For the text-containing cell, return its midpoint in (x, y) coordinate format. 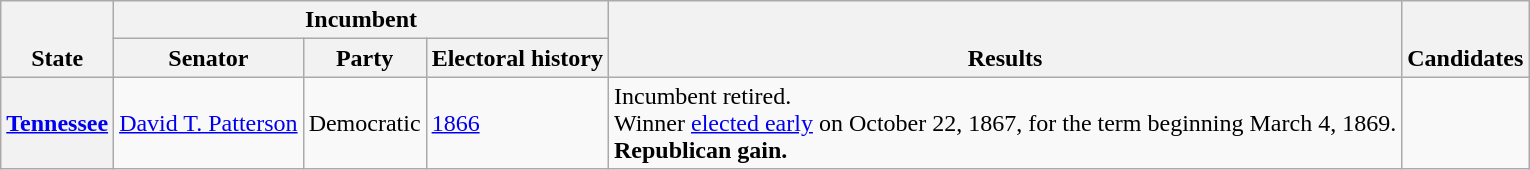
Results (1004, 39)
Party (364, 58)
David T. Patterson (208, 123)
Senator (208, 58)
1866 (517, 123)
Incumbent retired.Winner elected early on October 22, 1867, for the term beginning March 4, 1869.Republican gain. (1004, 123)
Incumbent (362, 20)
State (58, 39)
Tennessee (58, 123)
Candidates (1466, 39)
Electoral history (517, 58)
Democratic (364, 123)
